Find where the given text appears and provide that cell's center as (X, Y) coordinate. 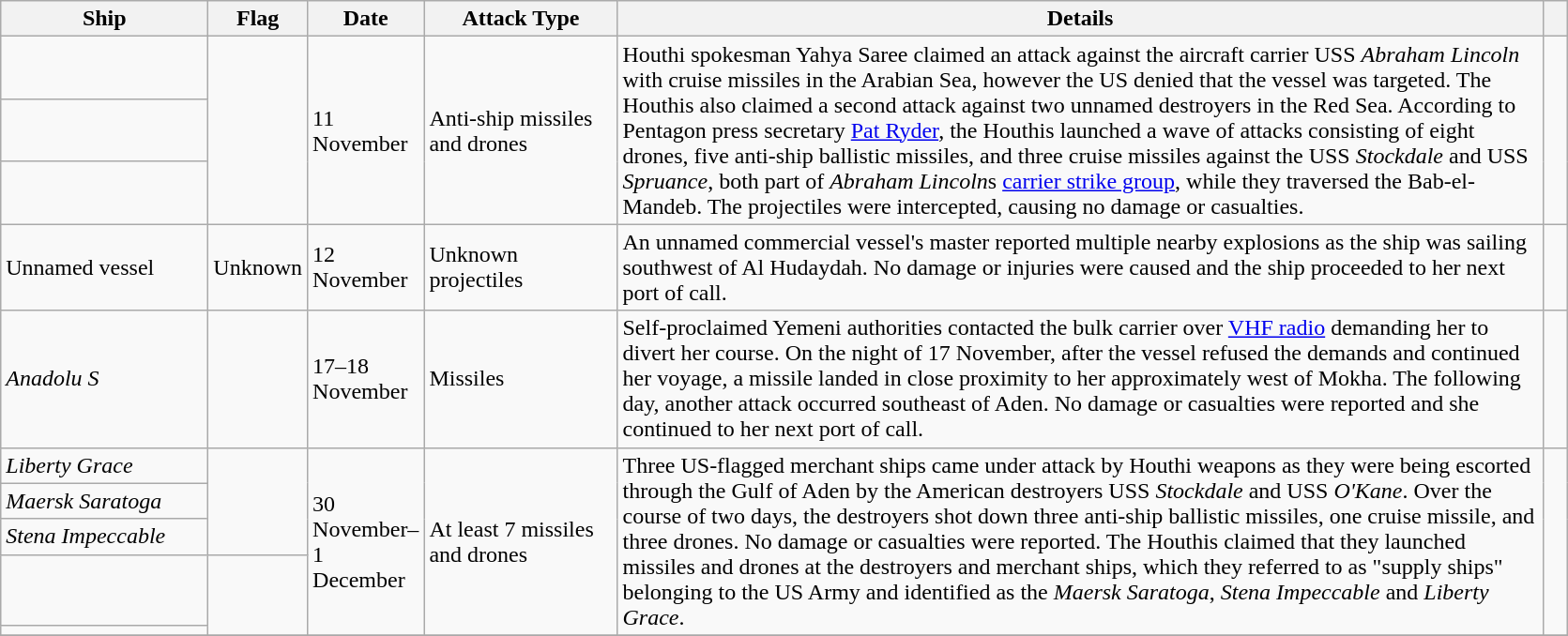
Anti-ship missiles and drones (521, 130)
Liberty Grace (105, 465)
Date (366, 19)
Flag (258, 19)
Maersk Saratoga (105, 501)
30 November–1 December (366, 541)
Unknown projectiles (521, 267)
Stena Impeccable (105, 537)
Details (1080, 19)
Anadolu S (105, 379)
11 November (366, 130)
Ship (105, 19)
12 November (366, 267)
Unnamed vessel (105, 267)
Unknown (258, 267)
Missiles (521, 379)
17–18 November (366, 379)
At least 7 missiles and drones (521, 541)
Attack Type (521, 19)
